Locate the cell with the specified text and output its [x, y] center coordinate. 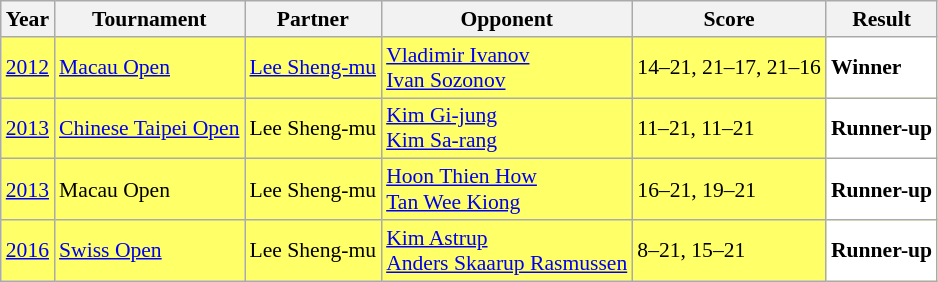
Opponent [506, 19]
Partner [312, 19]
Vladimir Ivanov Ivan Sozonov [506, 68]
2012 [28, 68]
Kim Astrup Anders Skaarup Rasmussen [506, 250]
Chinese Taipei Open [149, 128]
2016 [28, 250]
Kim Gi-jung Kim Sa-rang [506, 128]
Score [729, 19]
Hoon Thien How Tan Wee Kiong [506, 190]
Year [28, 19]
Swiss Open [149, 250]
11–21, 11–21 [729, 128]
Result [882, 19]
14–21, 21–17, 21–16 [729, 68]
Tournament [149, 19]
8–21, 15–21 [729, 250]
Winner [882, 68]
16–21, 19–21 [729, 190]
